Scan for the cell matching the given text and deliver its (X, Y) coordinate at center. 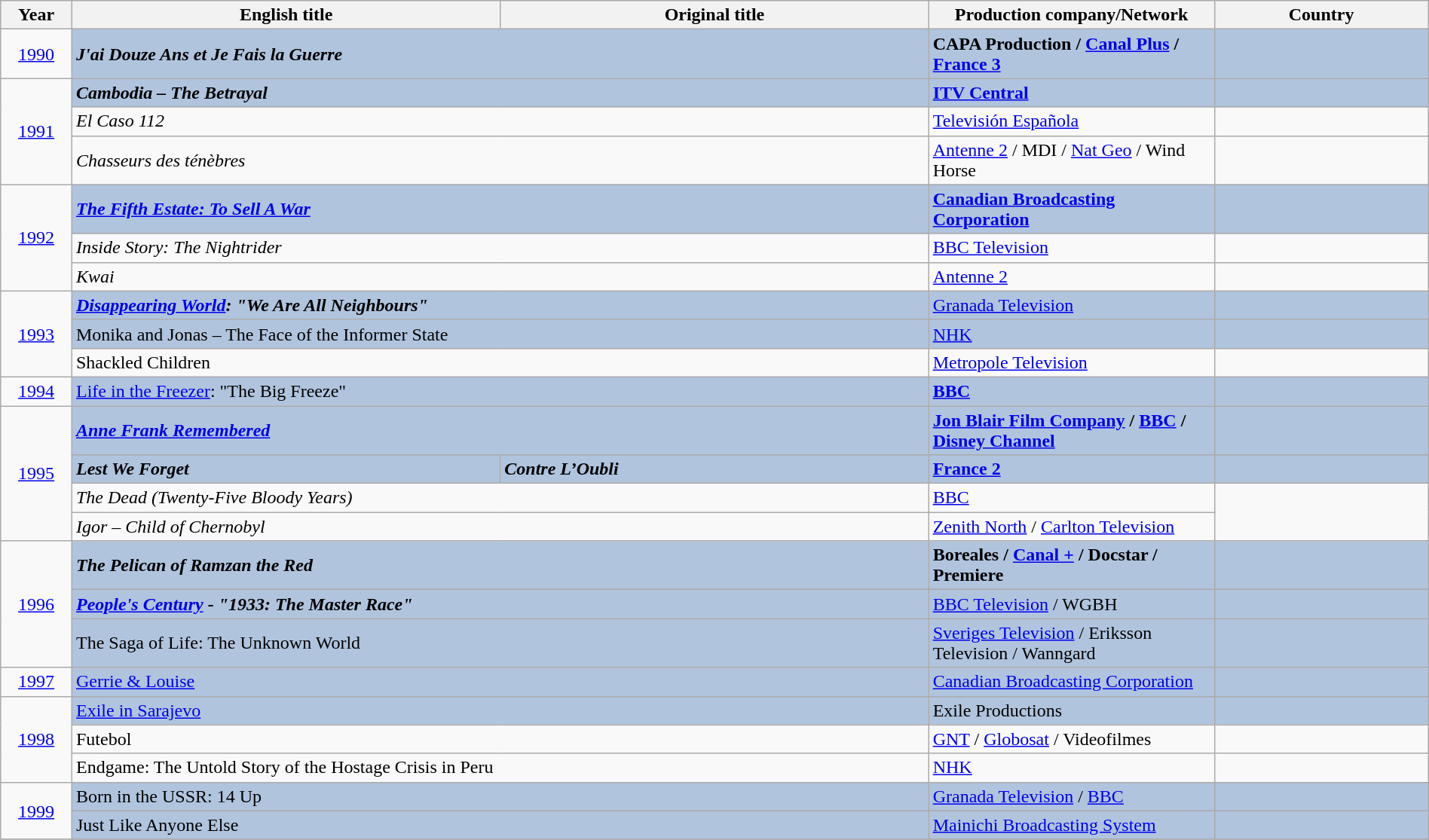
CAPA Production / Canal Plus / France 3 (1072, 54)
El Caso 112 (500, 121)
The Saga of Life: The Unknown World (500, 643)
Monika and Jonas – The Face of the Informer State (500, 334)
ITV Central (1072, 93)
1999 (36, 811)
1996 (36, 604)
Just Like Anyone Else (500, 825)
Exile in Sarajevo (500, 710)
1997 (36, 682)
Life in the Freezer: "The Big Freeze" (500, 391)
Year (36, 15)
Kwai (500, 276)
1990 (36, 54)
Metropole Television (1072, 362)
Production company/Network (1072, 15)
Endgame: The Untold Story of the Hostage Crisis in Peru (500, 768)
1992 (36, 238)
Granada Television / BBC (1072, 796)
1993 (36, 334)
Futebol (500, 739)
Anne Frank Remembered (500, 429)
Cambodia – The Betrayal (500, 93)
Shackled Children (500, 362)
English title (286, 15)
The Fifth Estate: To Sell A War (500, 209)
Contre L’Oubli (714, 469)
BBC Television / WGBH (1072, 604)
Gerrie & Louise (500, 682)
Antenne 2 / MDI / Nat Geo / Wind Horse (1072, 160)
BBC Television (1072, 248)
Original title (714, 15)
GNT / Globosat / Videofilmes (1072, 739)
Mainichi Broadcasting System (1072, 825)
Chasseurs des ténèbres (500, 160)
The Dead (Twenty-Five Bloody Years) (500, 498)
Exile Productions (1072, 710)
1998 (36, 739)
France 2 (1072, 469)
Sveriges Television / Eriksson Television / Wanngard (1072, 643)
Granada Television (1072, 305)
Lest We Forget (286, 469)
Country (1321, 15)
Antenne 2 (1072, 276)
Born in the USSR: 14 Up (500, 796)
Jon Blair Film Company / BBC / Disney Channel (1072, 429)
Inside Story: The Nightrider (500, 248)
Zenith North / Carlton Television (1072, 527)
J'ai Douze Ans et Je Fais la Guerre (500, 54)
Boreales / Canal + / Docstar / Premiere (1072, 565)
Igor – Child of Chernobyl (500, 527)
1994 (36, 391)
Disappearing World: "We Are All Neighbours" (500, 305)
1991 (36, 131)
The Pelican of Ramzan the Red (500, 565)
Televisión Española (1072, 121)
People's Century - "1933: The Master Race" (500, 604)
1995 (36, 473)
